Locate the cell with the specified text and output its [x, y] center coordinate. 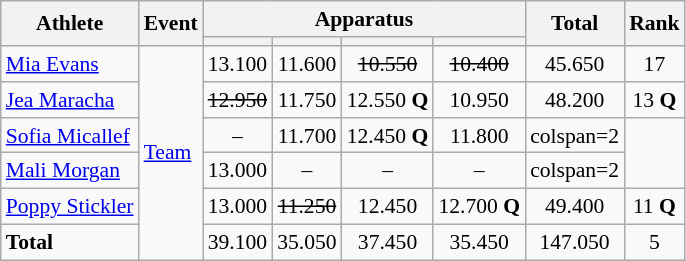
45.650 [574, 64]
11.800 [479, 136]
12.550 Q [388, 100]
10.950 [479, 100]
Mia Evans [70, 64]
Athlete [70, 24]
Sofia Micallef [70, 136]
48.200 [574, 100]
35.050 [306, 243]
Apparatus [364, 19]
37.450 [388, 243]
11.750 [306, 100]
5 [654, 243]
Team [171, 153]
12.450 [388, 207]
35.450 [479, 243]
12.450 Q [388, 136]
Event [171, 24]
12.700 Q [479, 207]
11.600 [306, 64]
Rank [654, 24]
13.100 [238, 64]
10.400 [479, 64]
10.550 [388, 64]
12.950 [238, 100]
17 [654, 64]
147.050 [574, 243]
Poppy Stickler [70, 207]
11.250 [306, 207]
13 Q [654, 100]
49.400 [574, 207]
11.700 [306, 136]
Jea Maracha [70, 100]
39.100 [238, 243]
Mali Morgan [70, 171]
11 Q [654, 207]
